Search for the cell housing the specified text and yield its [x, y] center coordinate. 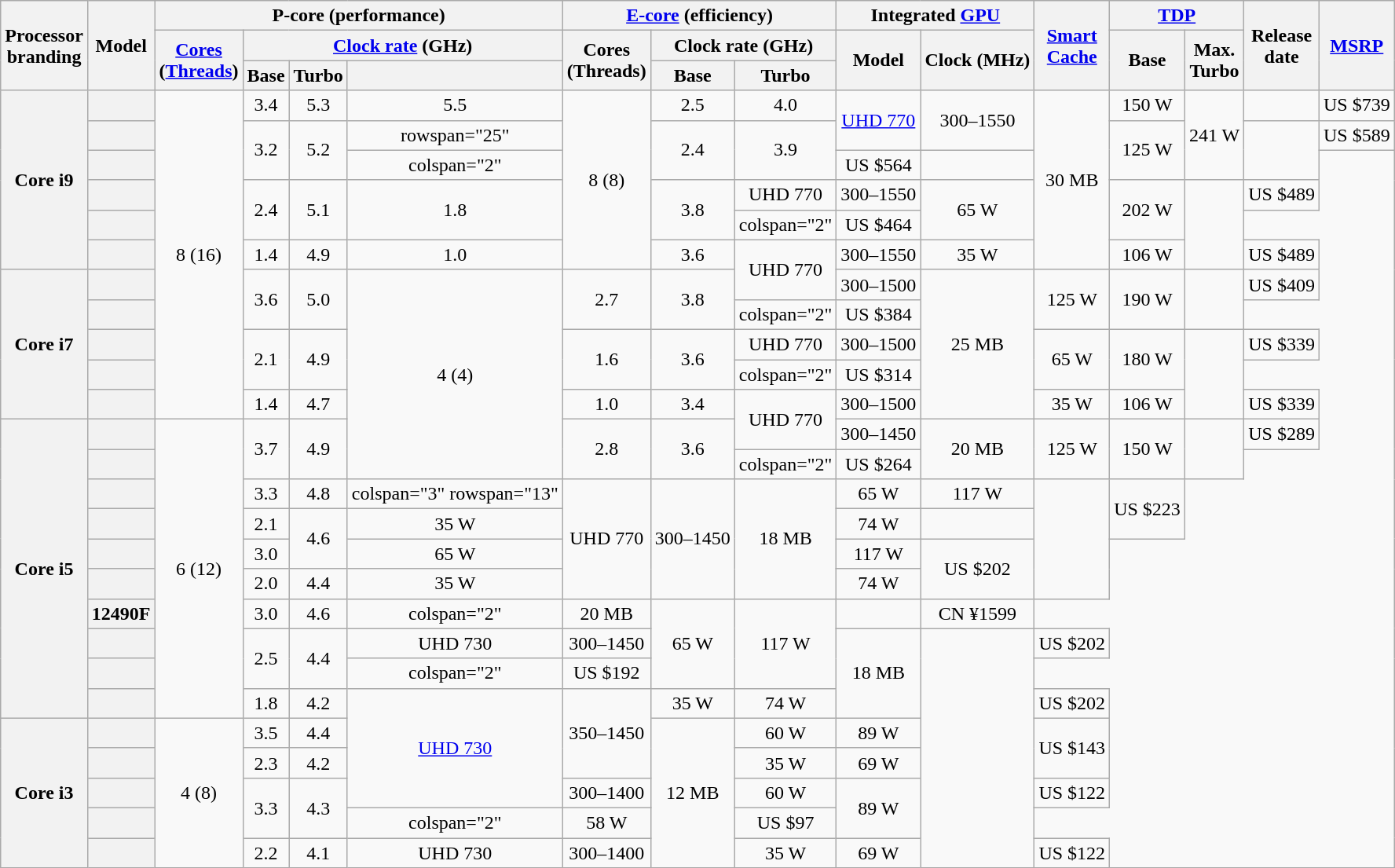
202 W [1148, 210]
350–1450 [606, 733]
US $739 [1357, 105]
Core i5 [44, 569]
Clock (MHz) [977, 60]
US $192 [606, 673]
4 (8) [199, 793]
5.3 [318, 105]
2.0 [265, 584]
Core i7 [44, 344]
180 W [1148, 359]
190 W [1148, 299]
8 (16) [199, 255]
25 MB [977, 344]
US $143 [1072, 748]
Releasedate [1282, 46]
SmartCache [1072, 46]
Core i9 [44, 180]
US $314 [878, 375]
US $97 [785, 822]
2.3 [265, 763]
colspan="3" rowspan="13" [455, 494]
3.2 [265, 150]
4.0 [785, 105]
CN ¥1599 [977, 613]
241 W [1214, 135]
Core i3 [44, 793]
US $589 [1357, 135]
3.5 [265, 733]
5.5 [455, 105]
3.9 [785, 150]
5.1 [318, 210]
12 MB [693, 793]
3.7 [265, 449]
2.7 [606, 299]
P-core (performance) [358, 16]
5.2 [318, 150]
5.0 [318, 299]
US $409 [1282, 284]
2.8 [606, 449]
TDP [1177, 16]
4 (4) [455, 374]
US $564 [878, 165]
2.2 [265, 852]
US $264 [878, 464]
US $464 [878, 225]
Integrated GPU [935, 16]
6 (12) [199, 569]
Max.Turbo [1214, 60]
12490F [121, 613]
8 (8) [606, 180]
4.7 [318, 405]
E-core (efficiency) [699, 16]
30 MB [1072, 180]
1.6 [606, 359]
US $289 [1282, 434]
4.8 [318, 494]
US $384 [878, 314]
Processorbranding [44, 46]
rowspan="25" [455, 135]
4.3 [318, 808]
58 W [606, 822]
4.1 [318, 852]
MSRP [1357, 46]
US $223 [1148, 509]
